For the text-containing cell, return its midpoint in [x, y] coordinate format. 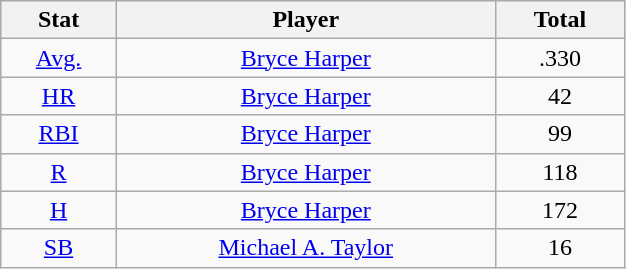
172 [560, 210]
Stat [59, 20]
Player [306, 20]
RBI [59, 134]
Michael A. Taylor [306, 248]
42 [560, 96]
Total [560, 20]
SB [59, 248]
99 [560, 134]
HR [59, 96]
Avg. [59, 58]
R [59, 172]
.330 [560, 58]
H [59, 210]
16 [560, 248]
118 [560, 172]
